From the cell containing the given text, extract its center point as [X, Y] coordinate. 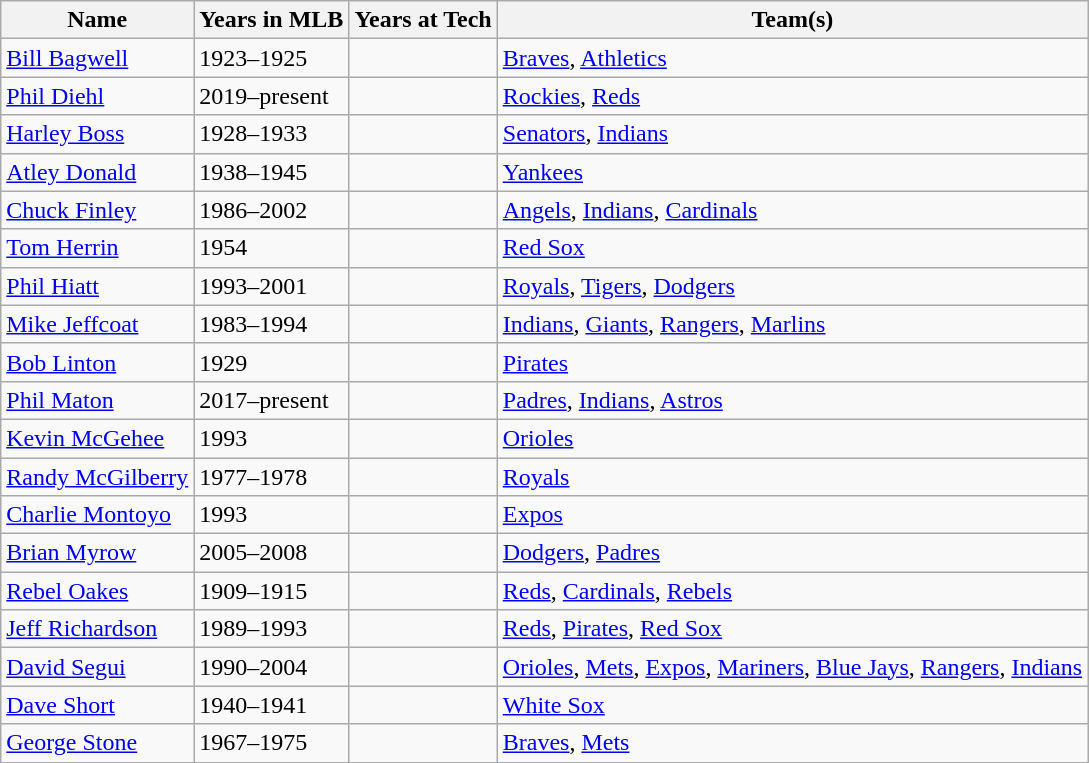
1938–1945 [272, 172]
Tom Herrin [98, 248]
Charlie Montoyo [98, 515]
1993–2001 [272, 286]
Phil Maton [98, 400]
Red Sox [792, 248]
Indians, Giants, Rangers, Marlins [792, 324]
2019–present [272, 96]
Randy McGilberry [98, 477]
Team(s) [792, 20]
Chuck Finley [98, 210]
1954 [272, 248]
1929 [272, 362]
1977–1978 [272, 477]
Yankees [792, 172]
Braves, Mets [792, 743]
Pirates [792, 362]
1923–1925 [272, 58]
Harley Boss [98, 134]
1928–1933 [272, 134]
George Stone [98, 743]
Reds, Pirates, Red Sox [792, 629]
Orioles [792, 438]
1940–1941 [272, 705]
Royals, Tigers, Dodgers [792, 286]
Orioles, Mets, Expos, Mariners, Blue Jays, Rangers, Indians [792, 667]
Bob Linton [98, 362]
2005–2008 [272, 553]
Angels, Indians, Cardinals [792, 210]
Phil Diehl [98, 96]
1989–1993 [272, 629]
David Segui [98, 667]
1983–1994 [272, 324]
Years in MLB [272, 20]
Expos [792, 515]
Jeff Richardson [98, 629]
1990–2004 [272, 667]
Dave Short [98, 705]
Phil Hiatt [98, 286]
Bill Bagwell [98, 58]
Name [98, 20]
Padres, Indians, Astros [792, 400]
Reds, Cardinals, Rebels [792, 591]
2017–present [272, 400]
Brian Myrow [98, 553]
Mike Jeffcoat [98, 324]
Rebel Oakes [98, 591]
Dodgers, Padres [792, 553]
1909–1915 [272, 591]
1967–1975 [272, 743]
1986–2002 [272, 210]
Rockies, Reds [792, 96]
White Sox [792, 705]
Senators, Indians [792, 134]
Royals [792, 477]
Atley Donald [98, 172]
Kevin McGehee [98, 438]
Years at Tech [423, 20]
Braves, Athletics [792, 58]
